Search for the cell housing the specified text and yield its [X, Y] center coordinate. 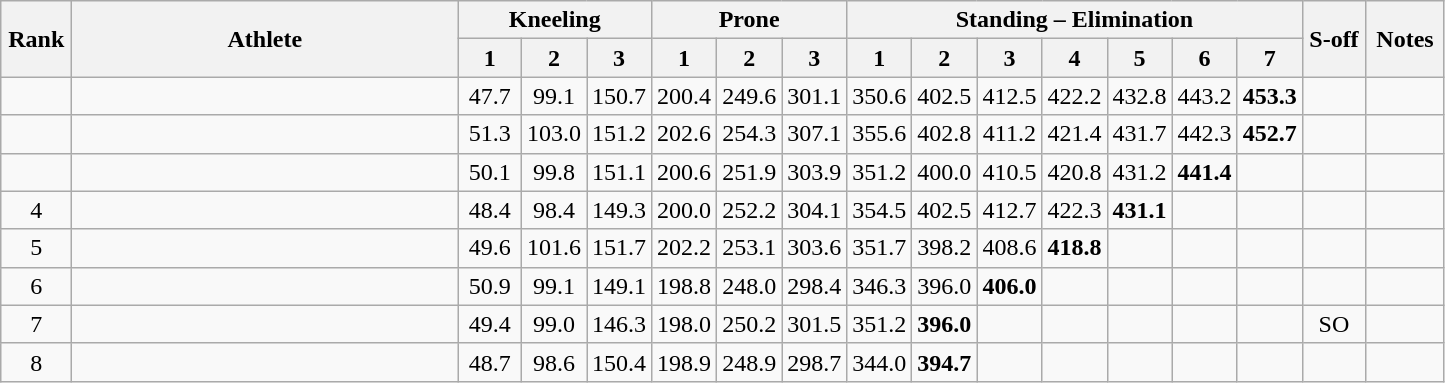
350.6 [880, 96]
98.6 [554, 362]
49.4 [490, 324]
432.8 [1140, 96]
422.3 [1074, 210]
249.6 [750, 96]
Kneeling [555, 20]
441.4 [1204, 172]
SO [1334, 324]
51.3 [490, 134]
453.3 [1270, 96]
99.0 [554, 324]
346.3 [880, 286]
431.1 [1140, 210]
351.7 [880, 248]
443.2 [1204, 96]
251.9 [750, 172]
50.1 [490, 172]
418.8 [1074, 248]
408.6 [1010, 248]
151.7 [618, 248]
394.7 [944, 362]
301.5 [814, 324]
400.0 [944, 172]
248.0 [750, 286]
298.4 [814, 286]
431.2 [1140, 172]
303.9 [814, 172]
452.7 [1270, 134]
S-off [1334, 39]
202.6 [684, 134]
103.0 [554, 134]
250.2 [750, 324]
198.8 [684, 286]
410.5 [1010, 172]
307.1 [814, 134]
200.6 [684, 172]
198.9 [684, 362]
Prone [750, 20]
411.2 [1010, 134]
200.0 [684, 210]
442.3 [1204, 134]
420.8 [1074, 172]
146.3 [618, 324]
252.2 [750, 210]
253.1 [750, 248]
Athlete [265, 39]
150.4 [618, 362]
301.1 [814, 96]
248.9 [750, 362]
202.2 [684, 248]
48.4 [490, 210]
151.1 [618, 172]
Standing – Elimination [1074, 20]
354.5 [880, 210]
101.6 [554, 248]
149.3 [618, 210]
149.1 [618, 286]
98.4 [554, 210]
99.8 [554, 172]
398.2 [944, 248]
200.4 [684, 96]
412.7 [1010, 210]
402.8 [944, 134]
50.9 [490, 286]
47.7 [490, 96]
Rank [36, 39]
431.7 [1140, 134]
355.6 [880, 134]
298.7 [814, 362]
344.0 [880, 362]
150.7 [618, 96]
151.2 [618, 134]
Notes [1406, 39]
48.7 [490, 362]
421.4 [1074, 134]
304.1 [814, 210]
422.2 [1074, 96]
303.6 [814, 248]
412.5 [1010, 96]
254.3 [750, 134]
49.6 [490, 248]
8 [36, 362]
198.0 [684, 324]
406.0 [1010, 286]
